Scan for the cell matching the given text and deliver its (x, y) coordinate at center. 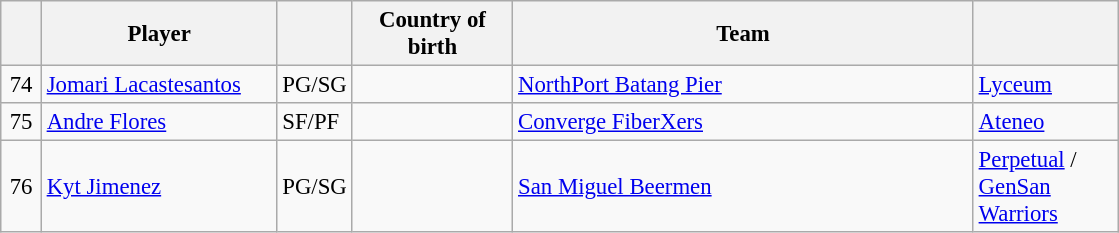
Team (744, 34)
Jomari Lacastesantos (159, 85)
Lyceum (1046, 85)
76 (22, 187)
74 (22, 85)
Player (159, 34)
Perpetual / GenSan Warriors (1046, 187)
NorthPort Batang Pier (744, 85)
75 (22, 122)
SF/PF (314, 122)
San Miguel Beermen (744, 187)
Kyt Jimenez (159, 187)
Andre Flores (159, 122)
Converge FiberXers (744, 122)
Ateneo (1046, 122)
Country of birth (432, 34)
